Determine the (x, y) coordinate at the center of the cell enclosing the given text.  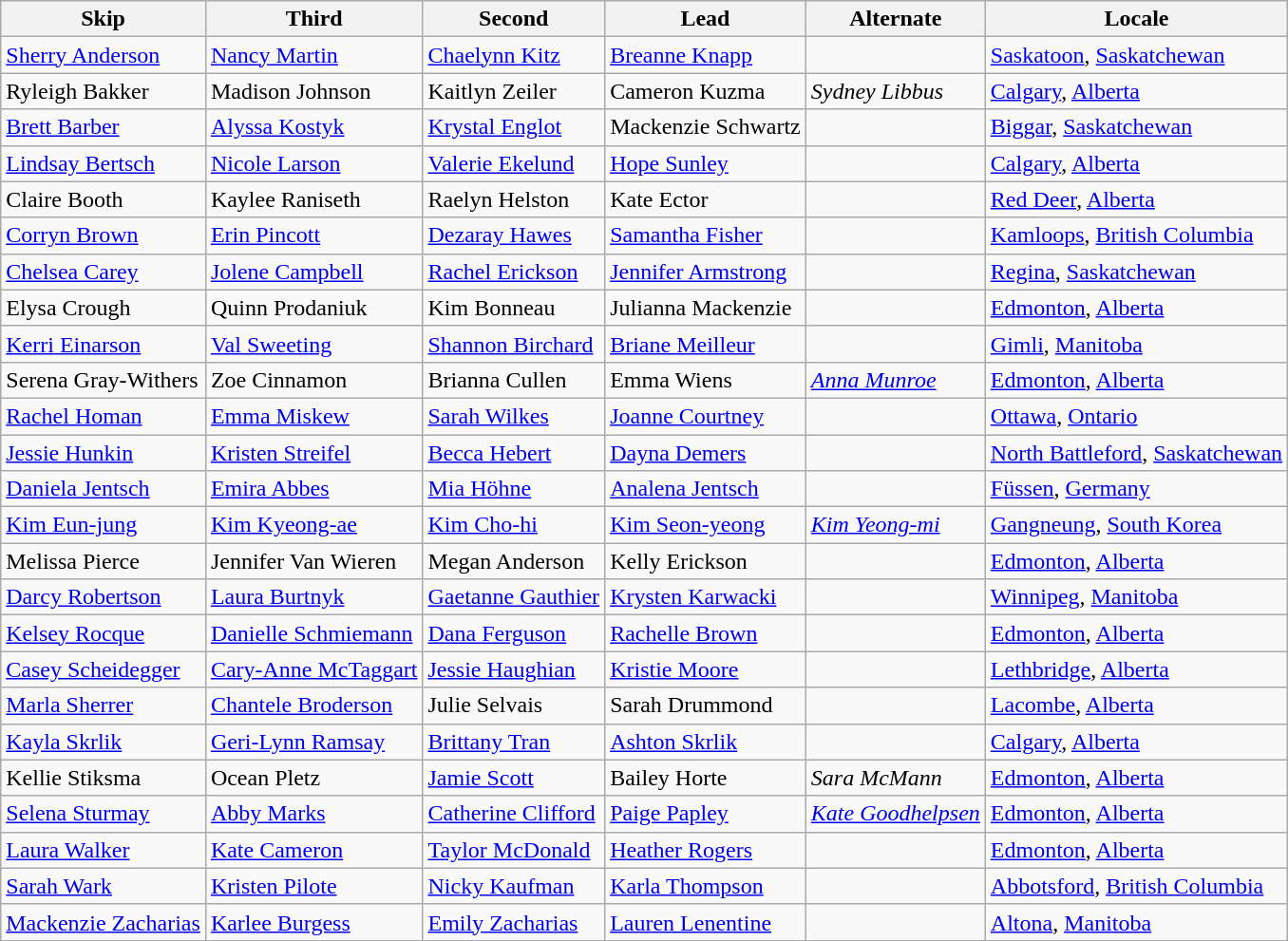
Kate Ector (706, 199)
Kellie Stiksma (104, 778)
Alternate (895, 19)
Lauren Lenentine (706, 922)
Jennifer Armstrong (706, 272)
Karlee Burgess (313, 922)
Geri-Lynn Ramsay (313, 742)
Abbotsford, British Columbia (1136, 886)
Kate Goodhelpsen (895, 814)
Zoe Cinnamon (313, 380)
Claire Booth (104, 199)
Jamie Scott (514, 778)
Chaelynn Kitz (514, 55)
Brianna Cullen (514, 380)
Nicole Larson (313, 163)
Saskatoon, Saskatchewan (1136, 55)
North Battleford, Saskatchewan (1136, 453)
Joanne Courtney (706, 416)
Paige Papley (706, 814)
Val Sweeting (313, 344)
Jennifer Van Wieren (313, 561)
Lacombe, Alberta (1136, 706)
Emma Miskew (313, 416)
Sydney Libbus (895, 91)
Second (514, 19)
Brittany Tran (514, 742)
Biggar, Saskatchewan (1136, 127)
Gimli, Manitoba (1136, 344)
Krystal Englot (514, 127)
Ottawa, Ontario (1136, 416)
Sherry Anderson (104, 55)
Ryleigh Bakker (104, 91)
Madison Johnson (313, 91)
Cameron Kuzma (706, 91)
Elysa Crough (104, 308)
Kristen Pilote (313, 886)
Lindsay Bertsch (104, 163)
Red Deer, Alberta (1136, 199)
Gaetanne Gauthier (514, 597)
Emira Abbes (313, 489)
Nicky Kaufman (514, 886)
Nancy Martin (313, 55)
Third (313, 19)
Daniela Jentsch (104, 489)
Dezaray Hawes (514, 235)
Kim Seon-yeong (706, 525)
Sarah Wark (104, 886)
Analena Jentsch (706, 489)
Megan Anderson (514, 561)
Kate Cameron (313, 850)
Laura Burtnyk (313, 597)
Shannon Birchard (514, 344)
Kim Yeong-mi (895, 525)
Erin Pincott (313, 235)
Emily Zacharias (514, 922)
Alyssa Kostyk (313, 127)
Kaitlyn Zeiler (514, 91)
Darcy Robertson (104, 597)
Kristen Streifel (313, 453)
Anna Munroe (895, 380)
Kamloops, British Columbia (1136, 235)
Danielle Schmiemann (313, 633)
Hope Sunley (706, 163)
Briane Meilleur (706, 344)
Jolene Campbell (313, 272)
Casey Scheidegger (104, 669)
Karla Thompson (706, 886)
Mackenzie Zacharias (104, 922)
Ashton Skrlik (706, 742)
Ocean Pletz (313, 778)
Jessie Hunkin (104, 453)
Taylor McDonald (514, 850)
Kim Bonneau (514, 308)
Emma Wiens (706, 380)
Laura Walker (104, 850)
Lead (706, 19)
Abby Marks (313, 814)
Raelyn Helston (514, 199)
Serena Gray-Withers (104, 380)
Winnipeg, Manitoba (1136, 597)
Breanne Knapp (706, 55)
Sarah Wilkes (514, 416)
Mackenzie Schwartz (706, 127)
Dayna Demers (706, 453)
Cary-Anne McTaggart (313, 669)
Bailey Horte (706, 778)
Brett Barber (104, 127)
Regina, Saskatchewan (1136, 272)
Locale (1136, 19)
Marla Sherrer (104, 706)
Kim Kyeong-ae (313, 525)
Becca Hebert (514, 453)
Quinn Prodaniuk (313, 308)
Kelsey Rocque (104, 633)
Sarah Drummond (706, 706)
Lethbridge, Alberta (1136, 669)
Skip (104, 19)
Julie Selvais (514, 706)
Kerri Einarson (104, 344)
Kim Eun-jung (104, 525)
Catherine Clifford (514, 814)
Mia Höhne (514, 489)
Altona, Manitoba (1136, 922)
Füssen, Germany (1136, 489)
Heather Rogers (706, 850)
Chelsea Carey (104, 272)
Kaylee Raniseth (313, 199)
Kelly Erickson (706, 561)
Dana Ferguson (514, 633)
Samantha Fisher (706, 235)
Jessie Haughian (514, 669)
Rachelle Brown (706, 633)
Chantele Broderson (313, 706)
Rachel Erickson (514, 272)
Gangneung, South Korea (1136, 525)
Valerie Ekelund (514, 163)
Julianna Mackenzie (706, 308)
Melissa Pierce (104, 561)
Kim Cho-hi (514, 525)
Kayla Skrlik (104, 742)
Kristie Moore (706, 669)
Krysten Karwacki (706, 597)
Rachel Homan (104, 416)
Selena Sturmay (104, 814)
Sara McMann (895, 778)
Corryn Brown (104, 235)
